Search for the cell housing the specified text and yield its [x, y] center coordinate. 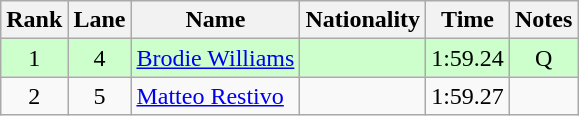
Lane [100, 20]
2 [34, 96]
4 [100, 58]
1 [34, 58]
Q [543, 58]
1:59.24 [468, 58]
Brodie Williams [216, 58]
5 [100, 96]
1:59.27 [468, 96]
Notes [543, 20]
Matteo Restivo [216, 96]
Time [468, 20]
Rank [34, 20]
Name [216, 20]
Nationality [363, 20]
